Provide the (x, y) coordinate of the cell's center where the given text is located.  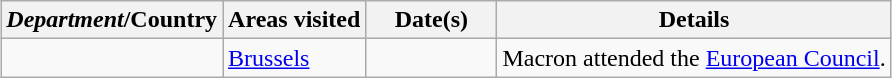
Department/Country (112, 20)
Details (694, 20)
Date(s) (432, 20)
Areas visited (294, 20)
Brussels (294, 58)
Macron attended the European Council. (694, 58)
